For the text-containing cell, return its midpoint in [X, Y] coordinate format. 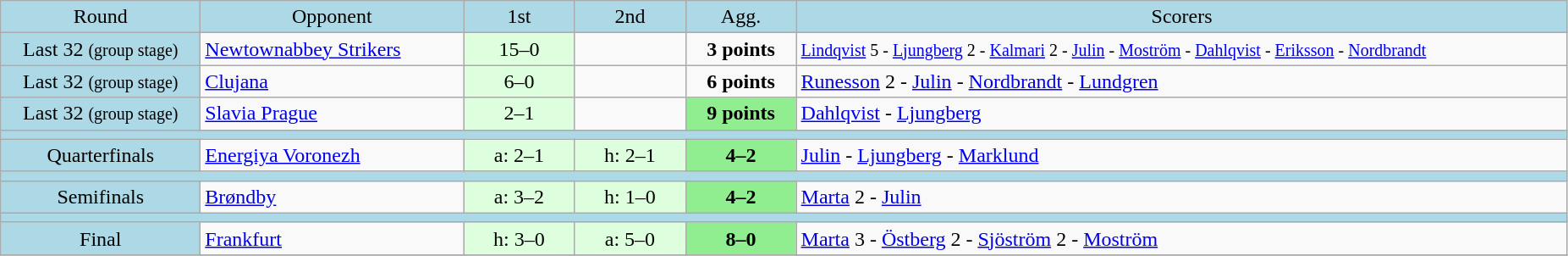
6–0 [520, 81]
a: 3–2 [520, 197]
Opponent [332, 17]
Slavia Prague [332, 114]
h: 1–0 [630, 197]
2nd [630, 17]
Scorers [1181, 17]
6 points [741, 81]
Quarterfinals [101, 155]
Marta 3 - Östberg 2 - Sjöström 2 - Moström [1181, 238]
Final [101, 238]
2–1 [520, 114]
h: 2–1 [630, 155]
Newtownabbey Strikers [332, 49]
Agg. [741, 17]
a: 2–1 [520, 155]
3 points [741, 49]
Semifinals [101, 197]
Dahlqvist - Ljungberg [1181, 114]
1st [520, 17]
Energiya Voronezh [332, 155]
Frankfurt [332, 238]
Lindqvist 5 - Ljungberg 2 - Kalmari 2 - Julin - Moström - Dahlqvist - Eriksson - Nordbrandt [1181, 49]
Runesson 2 - Julin - Nordbrandt - Lundgren [1181, 81]
9 points [741, 114]
Round [101, 17]
Marta 2 - Julin [1181, 197]
8–0 [741, 238]
Julin - Ljungberg - Marklund [1181, 155]
a: 5–0 [630, 238]
Brøndby [332, 197]
h: 3–0 [520, 238]
Clujana [332, 81]
15–0 [520, 49]
